Return the (x, y) coordinate for the center point of the cell that contains the specified text.  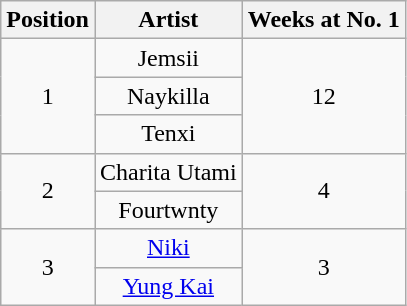
Weeks at No. 1 (324, 20)
4 (324, 191)
Yung Kai (168, 286)
Fourtwnty (168, 210)
Tenxi (168, 134)
2 (48, 191)
Charita Utami (168, 172)
12 (324, 96)
Artist (168, 20)
1 (48, 96)
Position (48, 20)
Jemsii (168, 58)
Niki (168, 248)
Naykilla (168, 96)
